Scan for the cell matching the given text and deliver its [X, Y] coordinate at center. 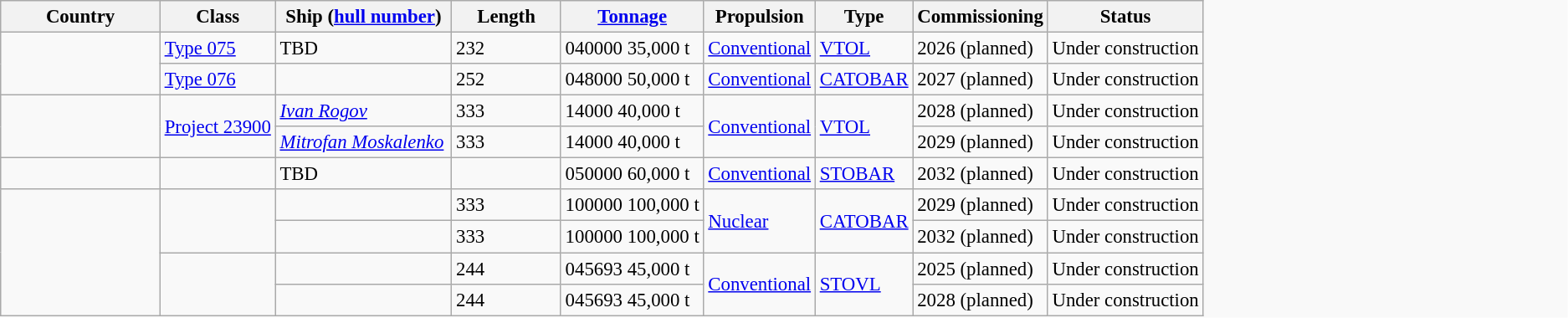
Type [863, 17]
STOBAR [863, 174]
Country [80, 17]
Project 23900 [218, 127]
STOVL [863, 285]
Tonnage [633, 17]
Type 075 [218, 49]
Class [218, 17]
2026 (planned) [981, 49]
Mitrofan Moskalenko [363, 142]
048000 50,000 t [633, 79]
Ship (hull number) [363, 17]
Type 076 [218, 79]
2027 (planned) [981, 79]
Nuclear [760, 221]
Commissioning [981, 17]
Propulsion [760, 17]
050000 60,000 t [633, 174]
Length [507, 17]
232 [507, 49]
2025 (planned) [981, 269]
252 [507, 79]
040000 35,000 t [633, 49]
Ivan Rogov [363, 111]
Status [1125, 17]
